Detect which cell encompasses the target text, then output its (x, y) center coordinate. 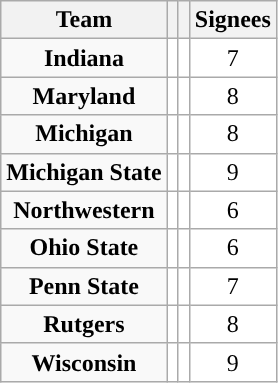
Team (84, 20)
Wisconsin (84, 362)
Northwestern (84, 210)
Signees (232, 20)
Michigan State (84, 172)
Maryland (84, 96)
Michigan (84, 134)
Rutgers (84, 324)
Ohio State (84, 248)
Indiana (84, 58)
Penn State (84, 286)
